Capture the cell that displays the provided text and extract its (x, y) central coordinate. 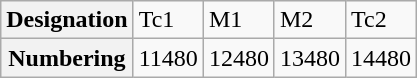
Numbering (67, 58)
14480 (380, 58)
Tc2 (380, 20)
12480 (238, 58)
M1 (238, 20)
13480 (310, 58)
M2 (310, 20)
11480 (168, 58)
Tc1 (168, 20)
Designation (67, 20)
